Provide the [x, y] coordinate of the cell's center where the given text is located.  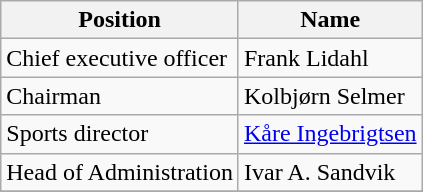
Name [330, 20]
Frank Lidahl [330, 58]
Chief executive officer [120, 58]
Ivar A. Sandvik [330, 172]
Chairman [120, 96]
Kolbjørn Selmer [330, 96]
Sports director [120, 134]
Kåre Ingebrigtsen [330, 134]
Position [120, 20]
Head of Administration [120, 172]
